Output the [x, y] coordinate of the center of the cell containing the given text.  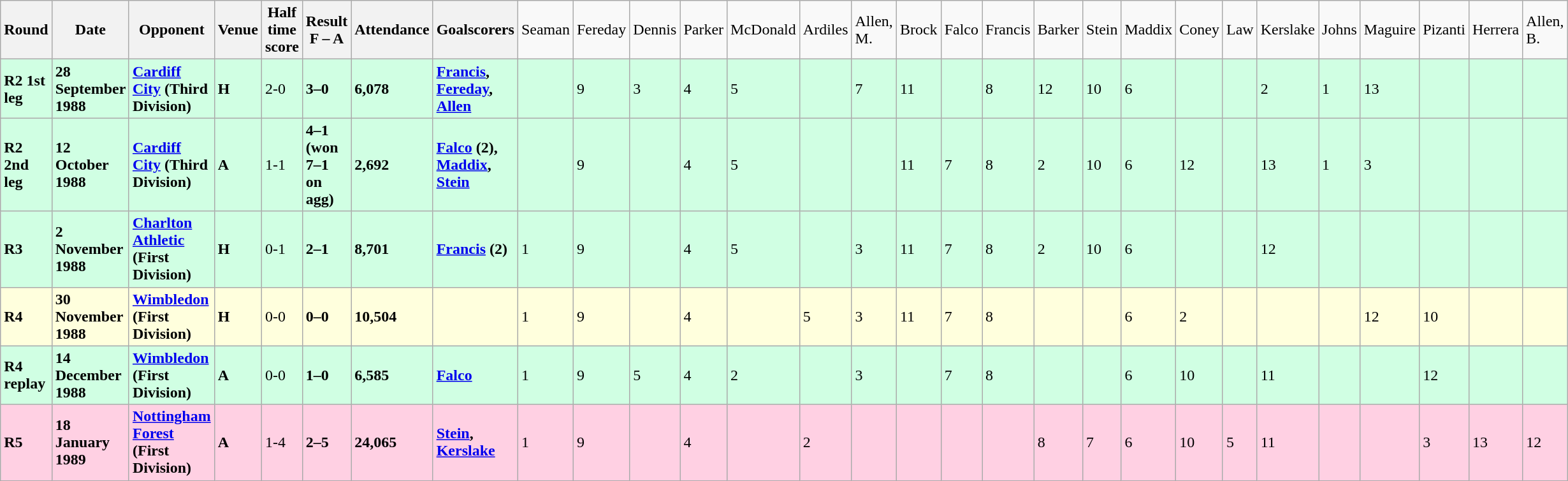
Pizanti [1444, 30]
2-0 [282, 89]
R4 [26, 316]
Goalscorers [475, 30]
Maddix [1149, 30]
1-4 [282, 443]
Charlton Athletic (First Division) [171, 249]
Half time score [282, 30]
Coney [1200, 30]
Stein, Kerslake [475, 443]
Allen, B. [1545, 30]
R2 2nd leg [26, 165]
Francis, Fereday, Allen [475, 89]
28 September 1988 [91, 89]
ResultF – A [326, 30]
R5 [26, 443]
4–1 (won 7–1 on agg) [326, 165]
Venue [238, 30]
2–1 [326, 249]
R4 replay [26, 375]
Maguire [1390, 30]
Dennis [655, 30]
2–5 [326, 443]
Nottingham Forest (First Division) [171, 443]
8,701 [392, 249]
McDonald [764, 30]
Kerslake [1288, 30]
Stein [1102, 30]
6,585 [392, 375]
Date [91, 30]
24,065 [392, 443]
10,504 [392, 316]
1–0 [326, 375]
Brock [918, 30]
30 November 1988 [91, 316]
Law [1240, 30]
18 January 1989 [91, 443]
Ardiles [825, 30]
Barker [1058, 30]
2 November 1988 [91, 249]
3–0 [326, 89]
Herrera [1495, 30]
0-1 [282, 249]
Allen, M. [874, 30]
Opponent [171, 30]
Seaman [546, 30]
Francis [1008, 30]
1-1 [282, 165]
Falco (2), Maddix, Stein [475, 165]
12 October 1988 [91, 165]
14 December 1988 [91, 375]
Francis (2) [475, 249]
Johns [1340, 30]
0–0 [326, 316]
R2 1st leg [26, 89]
Round [26, 30]
6,078 [392, 89]
Fereday [601, 30]
R3 [26, 249]
Parker [704, 30]
Attendance [392, 30]
2,692 [392, 165]
